Search for the cell housing the specified text and yield its (X, Y) center coordinate. 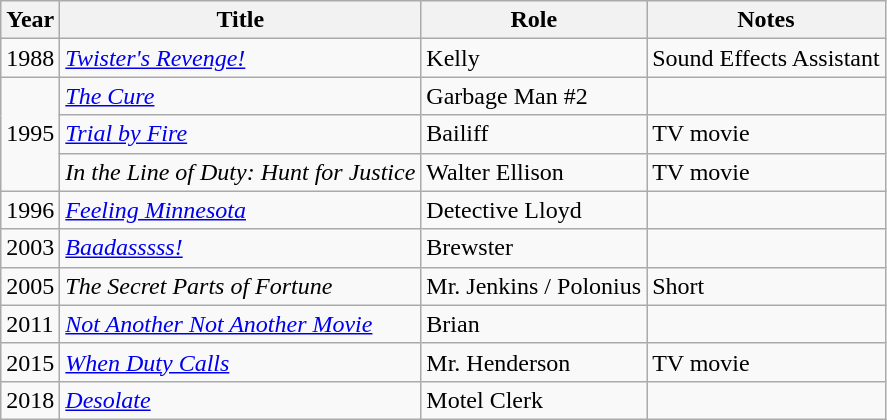
Not Another Not Another Movie (240, 324)
The Cure (240, 96)
2018 (30, 400)
Twister's Revenge! (240, 58)
When Duty Calls (240, 362)
The Secret Parts of Fortune (240, 286)
Detective Lloyd (534, 210)
Sound Effects Assistant (766, 58)
Baadasssss! (240, 248)
Year (30, 20)
Brian (534, 324)
1988 (30, 58)
Role (534, 20)
Trial by Fire (240, 134)
1996 (30, 210)
In the Line of Duty: Hunt for Justice (240, 172)
Notes (766, 20)
Short (766, 286)
2011 (30, 324)
Walter Ellison (534, 172)
Kelly (534, 58)
Desolate (240, 400)
Motel Clerk (534, 400)
Title (240, 20)
Feeling Minnesota (240, 210)
Brewster (534, 248)
Mr. Henderson (534, 362)
2003 (30, 248)
Garbage Man #2 (534, 96)
Mr. Jenkins / Polonius (534, 286)
1995 (30, 134)
2005 (30, 286)
2015 (30, 362)
Bailiff (534, 134)
